Provide the (x, y) coordinate of the cell's center where the given text is located.  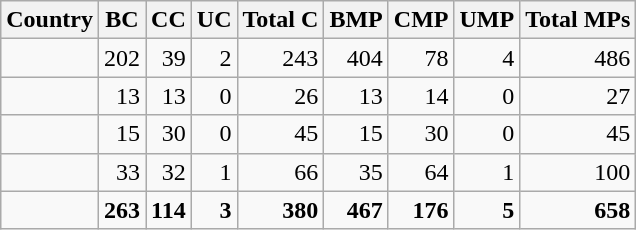
27 (578, 96)
100 (578, 172)
658 (578, 210)
3 (214, 210)
4 (487, 58)
BC (122, 20)
14 (421, 96)
32 (169, 172)
Total C (280, 20)
486 (578, 58)
243 (280, 58)
404 (356, 58)
BMP (356, 20)
78 (421, 58)
UMP (487, 20)
CMP (421, 20)
Total MPs (578, 20)
CC (169, 20)
26 (280, 96)
35 (356, 172)
UC (214, 20)
5 (487, 210)
64 (421, 172)
202 (122, 58)
33 (122, 172)
2 (214, 58)
176 (421, 210)
263 (122, 210)
467 (356, 210)
380 (280, 210)
Country (50, 20)
114 (169, 210)
66 (280, 172)
39 (169, 58)
